Locate the cell with the specified text and output its (X, Y) center coordinate. 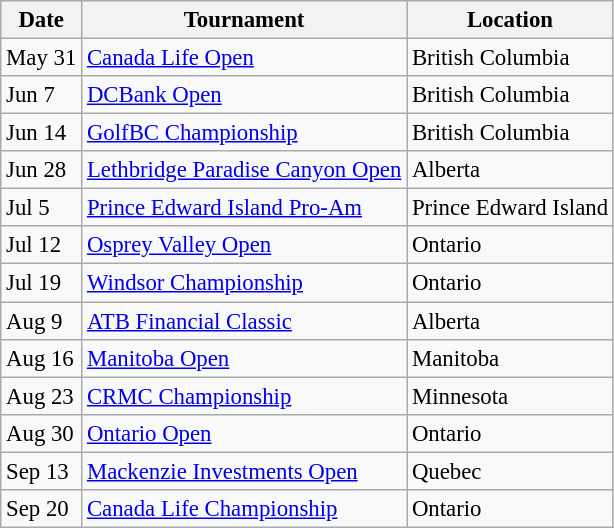
Minnesota (510, 396)
Aug 9 (42, 321)
Jul 19 (42, 283)
Ontario Open (244, 433)
Prince Edward Island Pro-Am (244, 208)
Canada Life Open (244, 58)
Aug 30 (42, 433)
Lethbridge Paradise Canyon Open (244, 170)
Location (510, 20)
GolfBC Championship (244, 133)
Prince Edward Island (510, 208)
Osprey Valley Open (244, 245)
Quebec (510, 471)
Sep 13 (42, 471)
Jun 7 (42, 95)
Jun 28 (42, 170)
Manitoba Open (244, 358)
Jul 5 (42, 208)
Windsor Championship (244, 283)
DCBank Open (244, 95)
Canada Life Championship (244, 509)
Manitoba (510, 358)
ATB Financial Classic (244, 321)
CRMC Championship (244, 396)
Jul 12 (42, 245)
Tournament (244, 20)
Aug 23 (42, 396)
Sep 20 (42, 509)
May 31 (42, 58)
Date (42, 20)
Jun 14 (42, 133)
Mackenzie Investments Open (244, 471)
Aug 16 (42, 358)
